Return [x, y] of the center of cell containing provided text 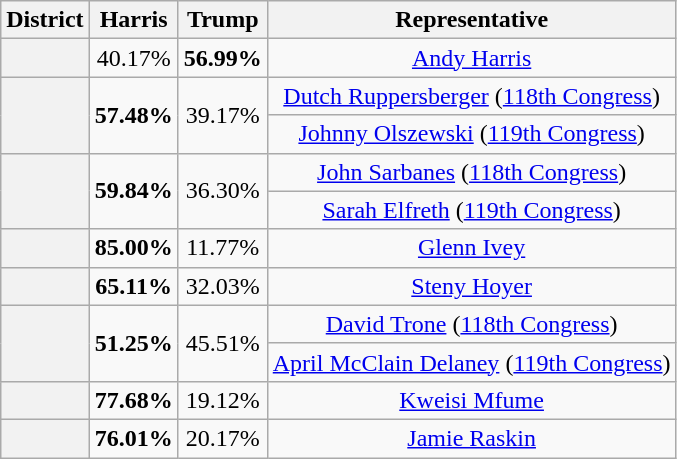
Glenn Ivey [472, 248]
Dutch Ruppersberger (118th Congress) [472, 96]
Kweisi Mfume [472, 400]
39.17% [222, 115]
85.00% [134, 248]
Andy Harris [472, 58]
Johnny Olszewski (119th Congress) [472, 134]
20.17% [222, 438]
77.68% [134, 400]
Trump [222, 20]
32.03% [222, 286]
59.84% [134, 191]
Jamie Raskin [472, 438]
36.30% [222, 191]
Sarah Elfreth (119th Congress) [472, 210]
57.48% [134, 115]
40.17% [134, 58]
65.11% [134, 286]
Harris [134, 20]
Representative [472, 20]
19.12% [222, 400]
John Sarbanes (118th Congress) [472, 172]
District [45, 20]
April McClain Delaney (119th Congress) [472, 362]
David Trone (118th Congress) [472, 324]
51.25% [134, 343]
Steny Hoyer [472, 286]
45.51% [222, 343]
56.99% [222, 58]
11.77% [222, 248]
76.01% [134, 438]
